Locate the cell with the specified text and output its [x, y] center coordinate. 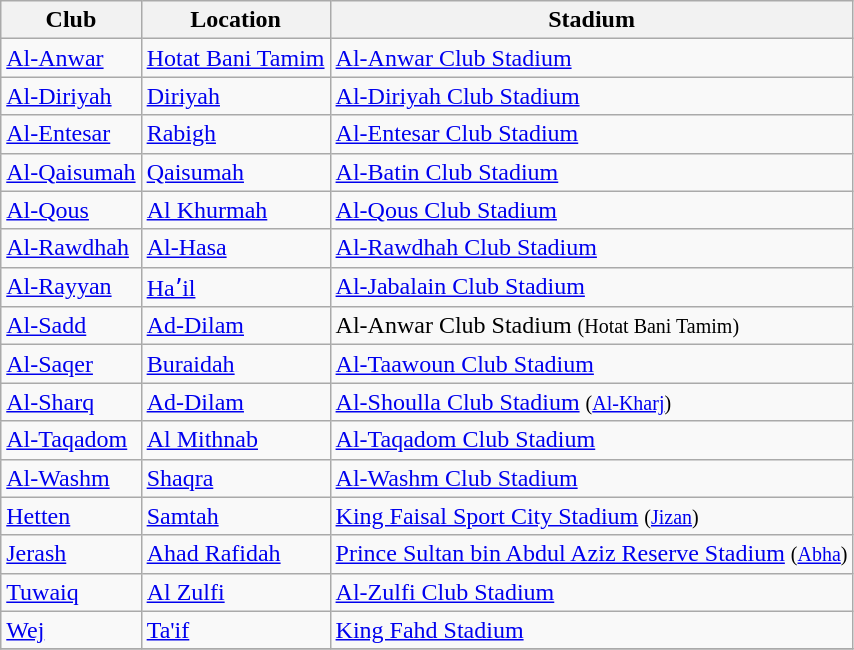
Prince Sultan bin Abdul Aziz Reserve Stadium (Abha) [592, 554]
Buraidah [236, 364]
Al Khurmah [236, 210]
Haʼil [236, 287]
Al-Qous Club Stadium [592, 210]
Al-Qous [71, 210]
Al-Taqadom Club Stadium [592, 440]
Al-Sharq [71, 402]
Al Zulfi [236, 592]
Club [71, 20]
Al-Batin Club Stadium [592, 172]
Al-Zulfi Club Stadium [592, 592]
Stadium [592, 20]
Al-Saqer [71, 364]
Samtah [236, 516]
Al-Taqadom [71, 440]
King Fahd Stadium [592, 630]
Al-Anwar Club Stadium (Hotat Bani Tamim) [592, 326]
Ahad Rafidah [236, 554]
Hotat Bani Tamim [236, 58]
Al-Sadd [71, 326]
Al-Anwar Club Stadium [592, 58]
Shaqra [236, 478]
Al-Rayyan [71, 287]
Al-Qaisumah [71, 172]
King Faisal Sport City Stadium (Jizan) [592, 516]
Hetten [71, 516]
Al-Anwar [71, 58]
Al-Entesar [71, 134]
Al-Shoulla Club Stadium (Al-Kharj) [592, 402]
Al-Taawoun Club Stadium [592, 364]
Al-Diriyah [71, 96]
Rabigh [236, 134]
Al-Diriyah Club Stadium [592, 96]
Al-Washm Club Stadium [592, 478]
Al-Jabalain Club Stadium [592, 287]
Al-Rawdhah [71, 248]
Al-Hasa [236, 248]
Al Mithnab [236, 440]
Ta'if [236, 630]
Al-Entesar Club Stadium [592, 134]
Diriyah [236, 96]
Wej [71, 630]
Al-Washm [71, 478]
Qaisumah [236, 172]
Al-Rawdhah Club Stadium [592, 248]
Location [236, 20]
Jerash [71, 554]
Tuwaiq [71, 592]
